Pinpoint the cell where the given text exists, returning its (X, Y) midpoint coordinate. 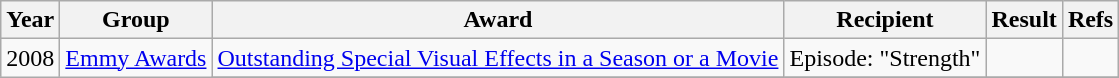
Emmy Awards (136, 58)
Episode: "Strength" (885, 58)
Recipient (885, 20)
Award (498, 20)
2008 (30, 58)
Outstanding Special Visual Effects in a Season or a Movie (498, 58)
Group (136, 20)
Refs (1090, 20)
Result (1024, 20)
Year (30, 20)
